Scan for the cell matching the given text and deliver its (x, y) coordinate at center. 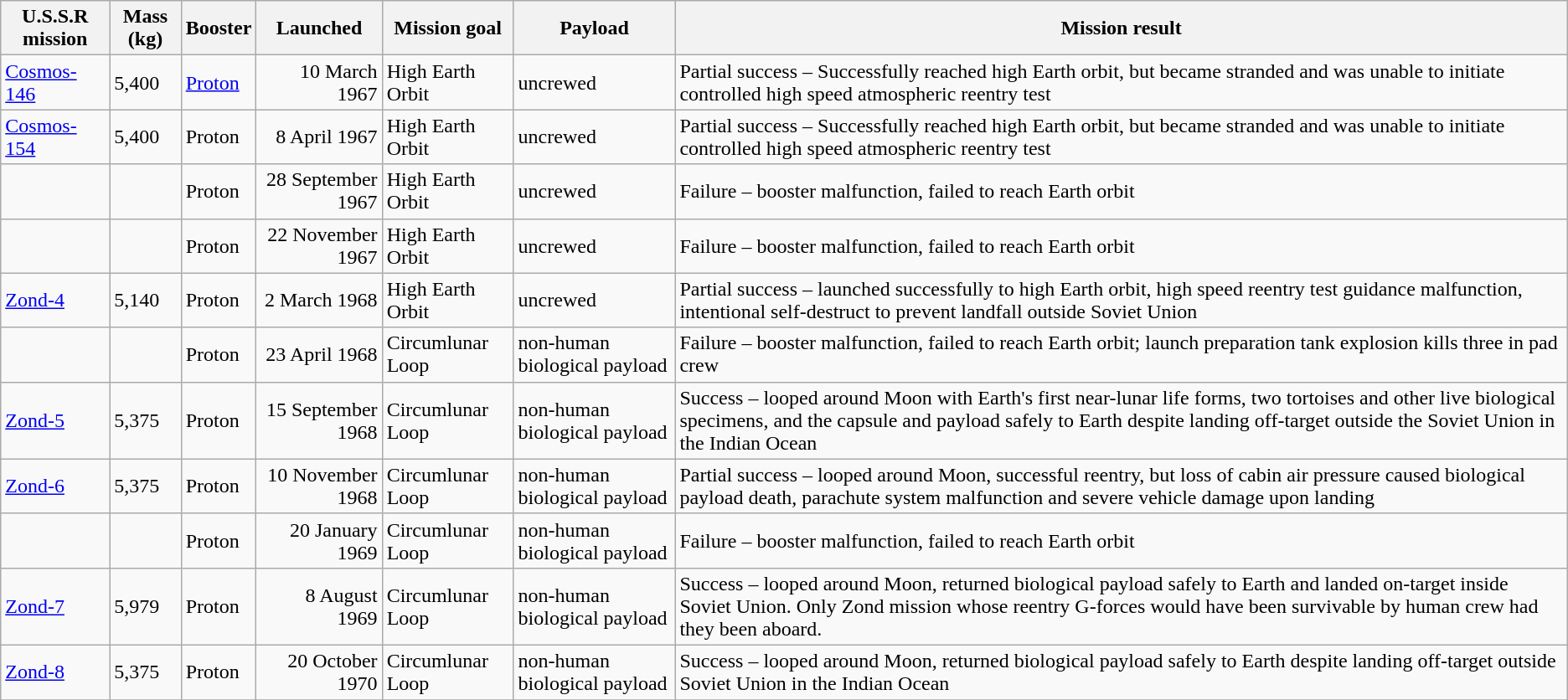
22 November 1967 (319, 246)
5,140 (146, 300)
Zond-6 (55, 486)
Mass (kg) (146, 28)
15 September 1968 (319, 420)
8 August 1969 (319, 606)
Cosmos-154 (55, 137)
Booster (219, 28)
Payload (595, 28)
20 October 1970 (319, 672)
Zond-8 (55, 672)
10 March 1967 (319, 82)
Mission result (1121, 28)
Failure – booster malfunction, failed to reach Earth orbit; launch preparation tank explosion kills three in pad crew (1121, 355)
U.S.S.R mission (55, 28)
5,979 (146, 606)
Zond-5 (55, 420)
Success – looped around Moon, returned biological payload safely to Earth despite landing off-target outside Soviet Union in the Indian Ocean (1121, 672)
Zond-4 (55, 300)
8 April 1967 (319, 137)
2 March 1968 (319, 300)
Zond-7 (55, 606)
20 January 1969 (319, 541)
Mission goal (447, 28)
28 September 1967 (319, 191)
Cosmos-146 (55, 82)
10 November 1968 (319, 486)
23 April 1968 (319, 355)
Launched (319, 28)
